Scan for the cell matching the given text and deliver its (x, y) coordinate at center. 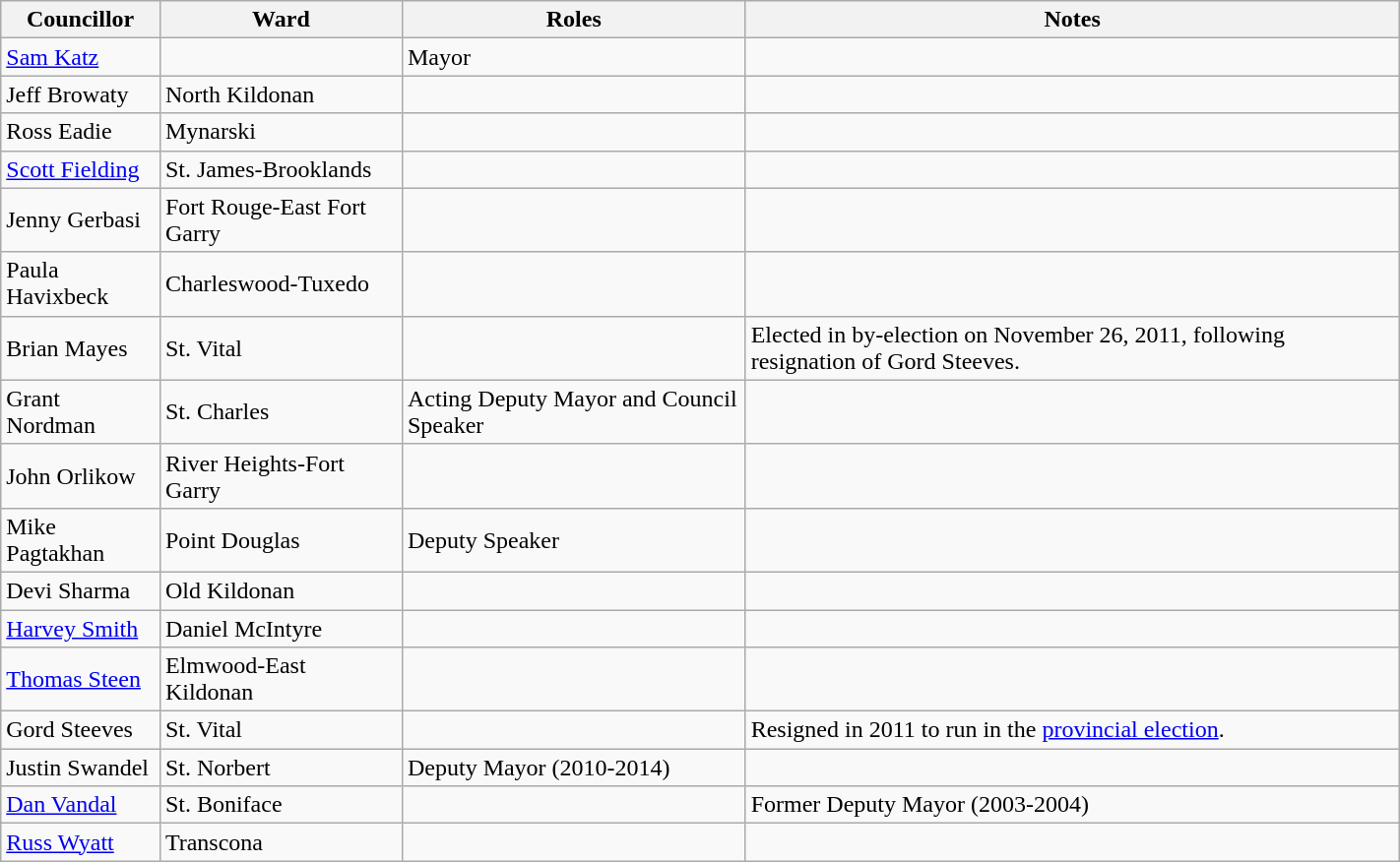
Ross Eadie (81, 132)
Harvey Smith (81, 629)
Grant Nordman (81, 411)
St. Norbert (281, 768)
Scott Fielding (81, 169)
Daniel McIntyre (281, 629)
Roles (573, 20)
Mike Pagtakhan (81, 539)
Elmwood-East Kildonan (281, 679)
Resigned in 2011 to run in the provincial election. (1072, 730)
Mynarski (281, 132)
John Orlikow (81, 476)
Fort Rouge-East Fort Garry (281, 220)
Deputy Mayor (2010-2014) (573, 768)
Sam Katz (81, 57)
Acting Deputy Mayor and Council Speaker (573, 411)
Paula Havixbeck (81, 283)
Jenny Gerbasi (81, 220)
Notes (1072, 20)
Transcona (281, 842)
St. James-Brooklands (281, 169)
Russ Wyatt (81, 842)
Gord Steeves (81, 730)
Jeff Browaty (81, 94)
Elected in by-election on November 26, 2011, following resignation of Gord Steeves. (1072, 348)
St. Charles (281, 411)
Charleswood-Tuxedo (281, 283)
Ward (281, 20)
Justin Swandel (81, 768)
Point Douglas (281, 539)
River Heights-Fort Garry (281, 476)
Former Deputy Mayor (2003-2004) (1072, 805)
Mayor (573, 57)
Old Kildonan (281, 590)
St. Boniface (281, 805)
Dan Vandal (81, 805)
North Kildonan (281, 94)
Devi Sharma (81, 590)
Deputy Speaker (573, 539)
Thomas Steen (81, 679)
Councillor (81, 20)
Brian Mayes (81, 348)
